Find where the given text appears and provide that cell's center as [X, Y] coordinate. 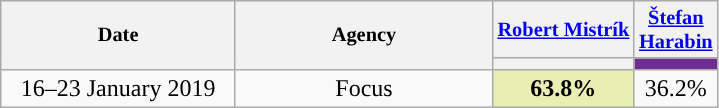
Date [118, 36]
Agency [364, 36]
Štefan Harabin [676, 30]
Focus [364, 88]
63.8% [564, 88]
Robert Mistrík [564, 30]
16–23 January 2019 [118, 88]
36.2% [676, 88]
